Determine the [x, y] coordinate at the center of the cell enclosing the given text.  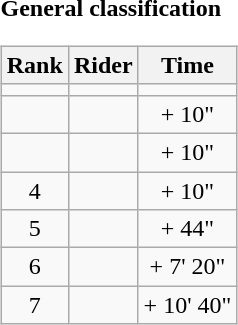
5 [34, 229]
6 [34, 267]
+ 44" [188, 229]
Time [188, 65]
Rider [103, 65]
+ 10' 40" [188, 305]
7 [34, 305]
4 [34, 191]
+ 7' 20" [188, 267]
Rank [34, 65]
